Extract the (X, Y) coordinate from the center of the cell holding the provided text.  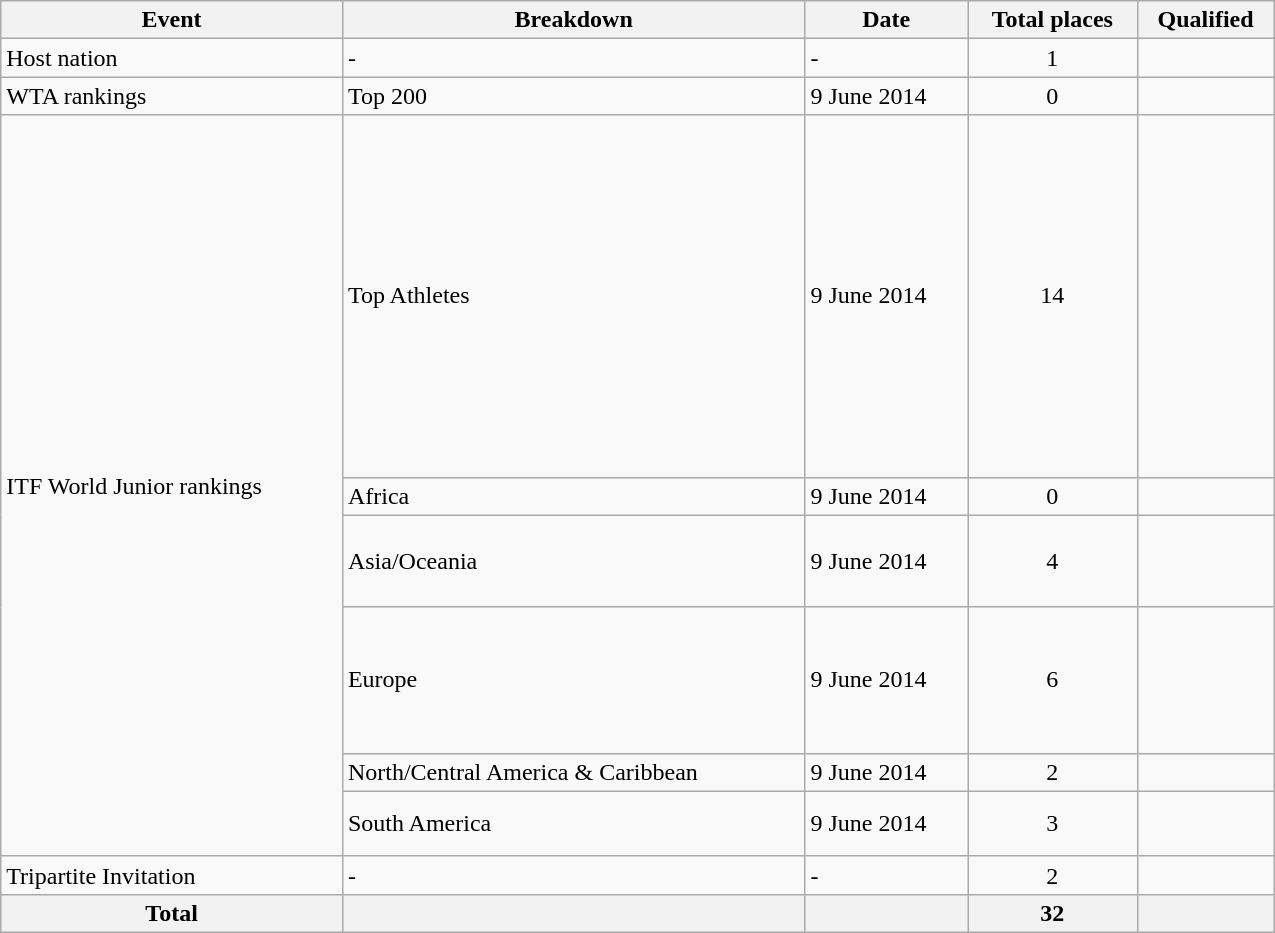
14 (1052, 296)
Top 200 (573, 96)
South America (573, 824)
Qualified (1206, 20)
3 (1052, 824)
Breakdown (573, 20)
6 (1052, 680)
Asia/Oceania (573, 561)
Event (172, 20)
Total (172, 913)
4 (1052, 561)
Total places (1052, 20)
Europe (573, 680)
ITF World Junior rankings (172, 486)
1 (1052, 58)
Top Athletes (573, 296)
Africa (573, 496)
North/Central America & Caribbean (573, 772)
WTA rankings (172, 96)
32 (1052, 913)
Date (886, 20)
Host nation (172, 58)
Tripartite Invitation (172, 875)
